Locate the cell with the specified text and output its (X, Y) center coordinate. 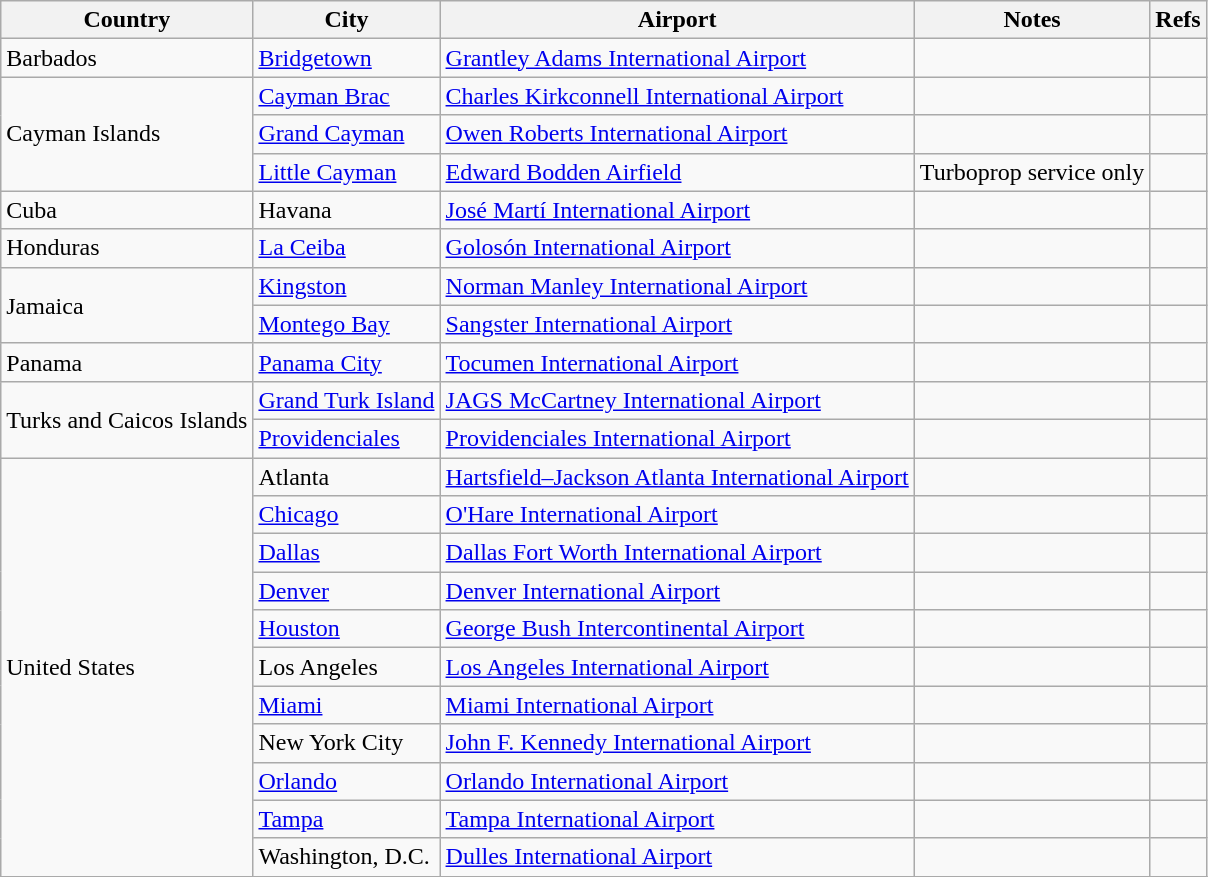
New York City (346, 743)
Tampa (346, 819)
Bridgetown (346, 58)
Los Angeles International Airport (677, 667)
Miami (346, 705)
Notes (1032, 20)
Denver (346, 591)
Norman Manley International Airport (677, 286)
Dallas (346, 553)
Sangster International Airport (677, 324)
Havana (346, 210)
Kingston (346, 286)
La Ceiba (346, 248)
José Martí International Airport (677, 210)
United States (127, 668)
Cuba (127, 210)
Cayman Brac (346, 96)
Providenciales International Airport (677, 438)
Providenciales (346, 438)
Golosón International Airport (677, 248)
JAGS McCartney International Airport (677, 400)
Orlando (346, 781)
Turboprop service only (1032, 172)
Honduras (127, 248)
Los Angeles (346, 667)
Houston (346, 629)
Washington, D.C. (346, 857)
Jamaica (127, 305)
Dulles International Airport (677, 857)
Refs (1178, 20)
O'Hare International Airport (677, 515)
Edward Bodden Airfield (677, 172)
Owen Roberts International Airport (677, 134)
Barbados (127, 58)
Chicago (346, 515)
John F. Kennedy International Airport (677, 743)
Orlando International Airport (677, 781)
Airport (677, 20)
Dallas Fort Worth International Airport (677, 553)
Miami International Airport (677, 705)
Atlanta (346, 477)
Grand Cayman (346, 134)
Hartsfield–Jackson Atlanta International Airport (677, 477)
Grantley Adams International Airport (677, 58)
City (346, 20)
Denver International Airport (677, 591)
Cayman Islands (127, 134)
Turks and Caicos Islands (127, 419)
Montego Bay (346, 324)
Tocumen International Airport (677, 362)
Tampa International Airport (677, 819)
Panama City (346, 362)
Grand Turk Island (346, 400)
George Bush Intercontinental Airport (677, 629)
Panama (127, 362)
Little Cayman (346, 172)
Charles Kirkconnell International Airport (677, 96)
Country (127, 20)
